Identify which cell holds the provided text, then report its (X, Y) central coordinate. 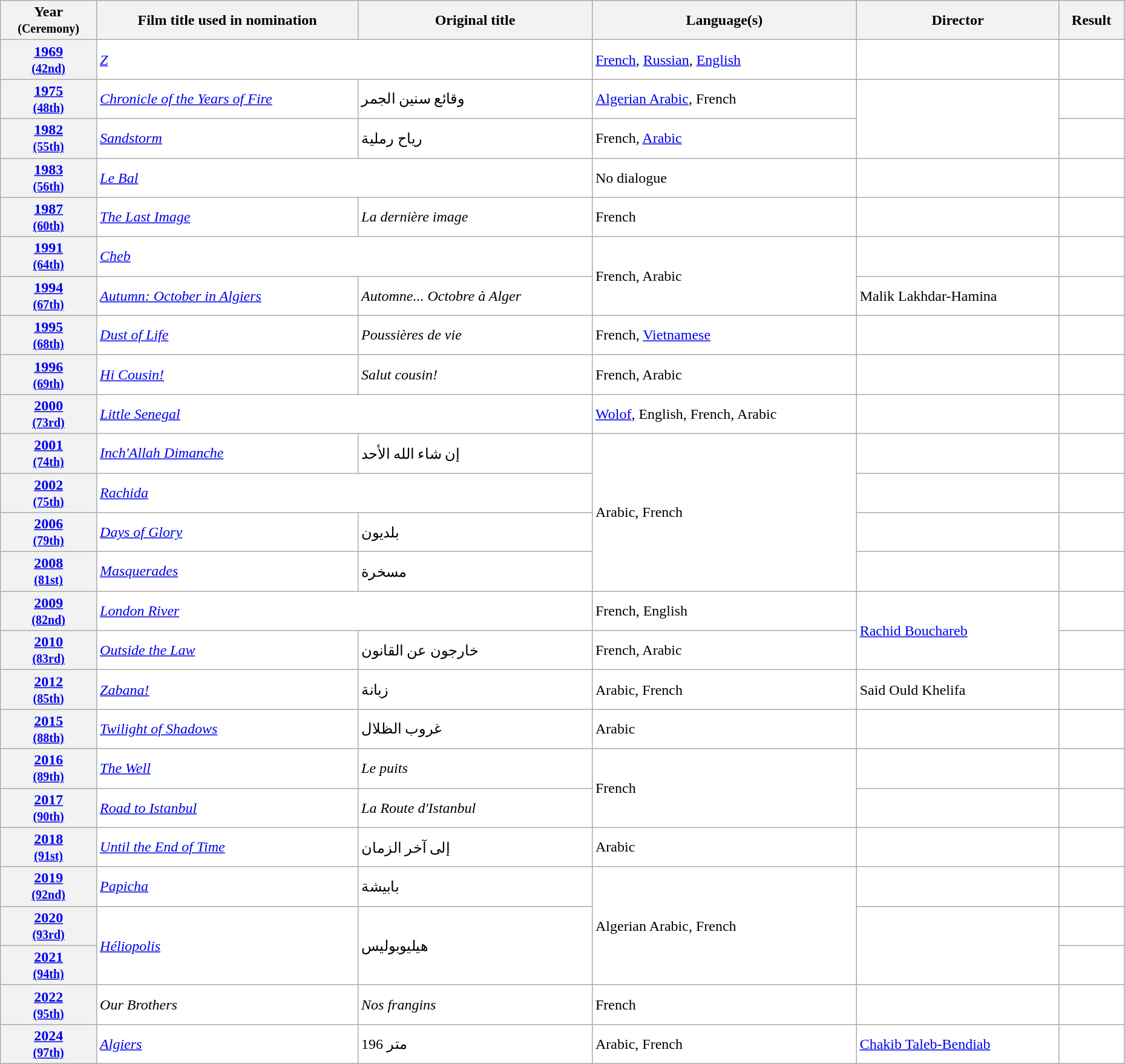
وقائع سنين الجمر (476, 99)
Chakib Taleb-Bendiab (957, 1043)
Film title used in nomination (228, 21)
رياح رملية (476, 138)
إن شاء الله الأحد (476, 453)
2001(74th) (48, 453)
2010(83rd) (48, 650)
2000(73rd) (48, 414)
2022(95th) (48, 1005)
2024(97th) (48, 1043)
French, Vietnamese (724, 335)
La Route d'Istanbul (476, 807)
Le puits (476, 769)
Dust of Life (228, 335)
Rachida (345, 493)
Malik Lakhdar-Hamina (957, 295)
French, Russian, English (724, 59)
2002(75th) (48, 493)
Hi Cousin! (228, 374)
Algiers (228, 1043)
بابيشة (476, 886)
2017(90th) (48, 807)
Cheb (345, 257)
Road to Istanbul (228, 807)
Masquerades (228, 571)
2020(93rd) (48, 926)
2012(85th) (48, 690)
2016(89th) (48, 769)
2019(92nd) (48, 886)
Zabana! (228, 690)
Language(s) (724, 21)
1995(68th) (48, 335)
2006(79th) (48, 533)
Twilight of Shadows (228, 729)
Le Bal (345, 178)
No dialogue (724, 178)
2015(88th) (48, 729)
Autumn: October in Algiers (228, 295)
1987(60th) (48, 217)
مسخرة (476, 571)
Director (957, 21)
إلى آخر الزمان (476, 847)
Rachid Bouchareb (957, 631)
The Well (228, 769)
2021(94th) (48, 965)
1991(64th) (48, 257)
Chronicle of the Years of Fire (228, 99)
1982(55th) (48, 138)
Héliopolis (228, 945)
Sandstorm (228, 138)
Papicha (228, 886)
2018(91st) (48, 847)
هيليوبوليس (476, 945)
1983(56th) (48, 178)
1969(42nd) (48, 59)
Inch'Allah Dimanche (228, 453)
Wolof, English, French, Arabic (724, 414)
Said Ould Khelifa (957, 690)
1975(48th) (48, 99)
Nos frangins (476, 1005)
Year(Ceremony) (48, 21)
غروب الظلال (476, 729)
Salut cousin! (476, 374)
The Last Image (228, 217)
Z (345, 59)
2009(82nd) (48, 611)
La dernière image (476, 217)
Our Brothers (228, 1005)
Result (1092, 21)
متر 196 (476, 1043)
French, English (724, 611)
زبانة (476, 690)
Poussières de vie (476, 335)
Days of Glory (228, 533)
Little Senegal (345, 414)
Until the End of Time (228, 847)
Automne... Octobre à Alger (476, 295)
Original title (476, 21)
1994(67th) (48, 295)
1996(69th) (48, 374)
خارجون عن القانون (476, 650)
بلديون (476, 533)
Outside the Law (228, 650)
London River (345, 611)
2008(81st) (48, 571)
